Output the (x, y) coordinate of the center of the cell containing the given text.  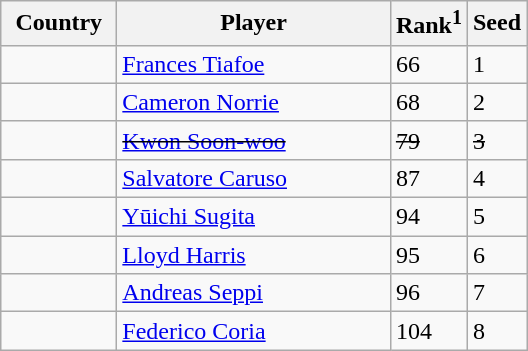
Salvatore Caruso (254, 178)
Lloyd Harris (254, 255)
1 (496, 64)
104 (428, 331)
2 (496, 102)
87 (428, 178)
3 (496, 140)
94 (428, 217)
Rank1 (428, 24)
5 (496, 217)
Cameron Norrie (254, 102)
7 (496, 293)
68 (428, 102)
Andreas Seppi (254, 293)
Country (59, 24)
8 (496, 331)
96 (428, 293)
Federico Coria (254, 331)
Frances Tiafoe (254, 64)
Seed (496, 24)
Yūichi Sugita (254, 217)
6 (496, 255)
Player (254, 24)
66 (428, 64)
Kwon Soon-woo (254, 140)
79 (428, 140)
95 (428, 255)
4 (496, 178)
